Provide the (x, y) coordinate of the cell's center where the given text is located.  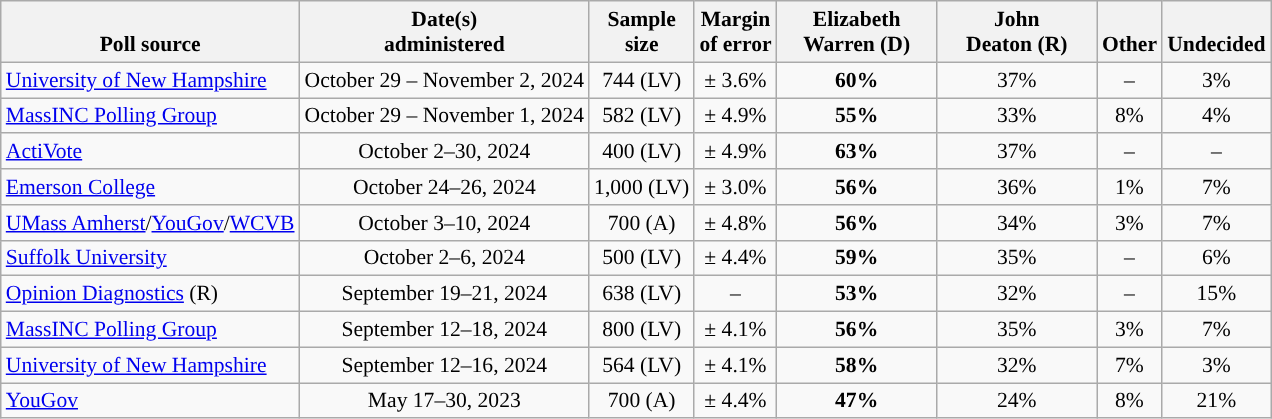
Marginof error (735, 32)
34% (1017, 223)
53% (857, 294)
15% (1216, 294)
October 2–30, 2024 (445, 152)
± 3.6% (735, 80)
Undecided (1216, 32)
1,000 (LV) (642, 187)
564 (LV) (642, 365)
24% (1017, 401)
October 2–6, 2024 (445, 258)
638 (LV) (642, 294)
October 3–10, 2024 (445, 223)
800 (LV) (642, 330)
58% (857, 365)
Emerson College (150, 187)
October 29 – November 2, 2024 (445, 80)
September 12–18, 2024 (445, 330)
October 29 – November 1, 2024 (445, 116)
± 3.0% (735, 187)
YouGov (150, 401)
63% (857, 152)
400 (LV) (642, 152)
4% (1216, 116)
September 19–21, 2024 (445, 294)
± 4.8% (735, 223)
Date(s)administered (445, 32)
ElizabethWarren (D) (857, 32)
Samplesize (642, 32)
1% (1130, 187)
60% (857, 80)
Opinion Diagnostics (R) (150, 294)
33% (1017, 116)
September 12–16, 2024 (445, 365)
59% (857, 258)
ActiVote (150, 152)
Suffolk University (150, 258)
55% (857, 116)
Other (1130, 32)
582 (LV) (642, 116)
JohnDeaton (R) (1017, 32)
UMass Amherst/YouGov/WCVB (150, 223)
21% (1216, 401)
Poll source (150, 32)
May 17–30, 2023 (445, 401)
500 (LV) (642, 258)
36% (1017, 187)
47% (857, 401)
744 (LV) (642, 80)
6% (1216, 258)
October 24–26, 2024 (445, 187)
